Return [x, y] of the center of cell containing provided text 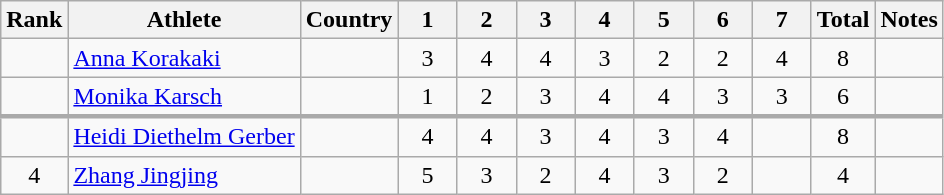
Total [843, 20]
Country [349, 20]
Zhang Jingjing [184, 175]
Anna Korakaki [184, 58]
Rank [34, 20]
7 [782, 20]
Notes [909, 20]
Monika Karsch [184, 97]
Heidi Diethelm Gerber [184, 136]
Athlete [184, 20]
